Return the (x, y) coordinate for the center point of the cell that contains the specified text.  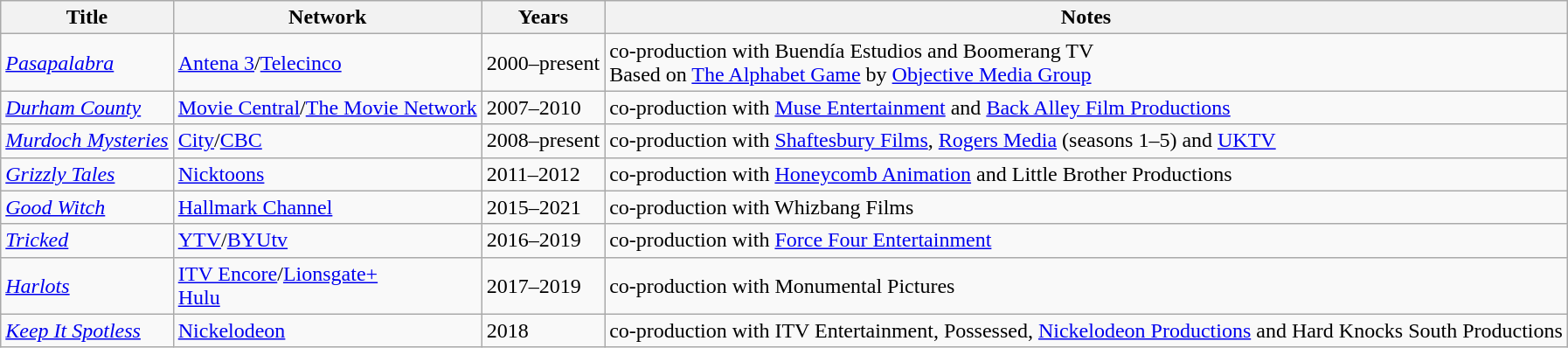
co-production with Shaftesbury Films, Rogers Media (seasons 1–5) and UKTV (1086, 141)
ITV Encore/Lionsgate+Hulu (327, 285)
Murdoch Mysteries (87, 141)
2016–2019 (543, 240)
2008–present (543, 141)
co-production with Force Four Entertainment (1086, 240)
Grizzly Tales (87, 174)
Years (543, 17)
co-production with ITV Entertainment, Possessed, Nickelodeon Productions and Hard Knocks South Productions (1086, 331)
2018 (543, 331)
co-production with Buendía Estudios and Boomerang TVBased on The Alphabet Game by Objective Media Group (1086, 63)
2011–2012 (543, 174)
2007–2010 (543, 108)
2017–2019 (543, 285)
Network (327, 17)
Movie Central/The Movie Network (327, 108)
Nicktoons (327, 174)
Harlots (87, 285)
Durham County (87, 108)
Pasapalabra (87, 63)
Antena 3/Telecinco (327, 63)
Good Witch (87, 207)
2015–2021 (543, 207)
co-production with Monumental Pictures (1086, 285)
Hallmark Channel (327, 207)
Keep It Spotless (87, 331)
co-production with Whizbang Films (1086, 207)
co-production with Muse Entertainment and Back Alley Film Productions (1086, 108)
co-production with Honeycomb Animation and Little Brother Productions (1086, 174)
City/CBC (327, 141)
YTV/BYUtv (327, 240)
Notes (1086, 17)
Nickelodeon (327, 331)
Title (87, 17)
Tricked (87, 240)
2000–present (543, 63)
